Search for the cell housing the specified text and yield its (x, y) center coordinate. 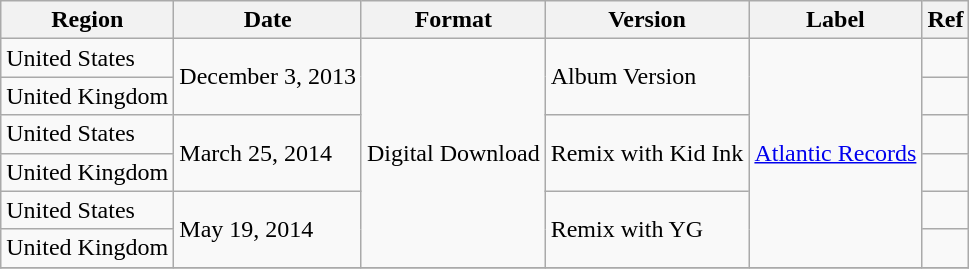
Atlantic Records (836, 153)
Label (836, 20)
Ref (946, 20)
May 19, 2014 (268, 229)
Version (647, 20)
Remix with Kid Ink (647, 153)
March 25, 2014 (268, 153)
Remix with YG (647, 229)
Format (453, 20)
Digital Download (453, 153)
Region (88, 20)
Album Version (647, 77)
Date (268, 20)
December 3, 2013 (268, 77)
